For the text-containing cell, return its midpoint in (x, y) coordinate format. 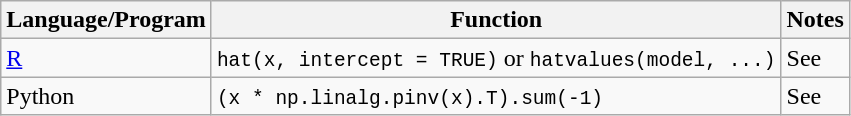
Function (496, 20)
R (106, 58)
Language/Program (106, 20)
hat(x, intercept = TRUE) or hatvalues(model, ...) (496, 58)
Python (106, 96)
(x * np.linalg.pinv(x).T).sum(-1) (496, 96)
Notes (815, 20)
